Return the [x, y] coordinate for the center point of the cell that contains the specified text.  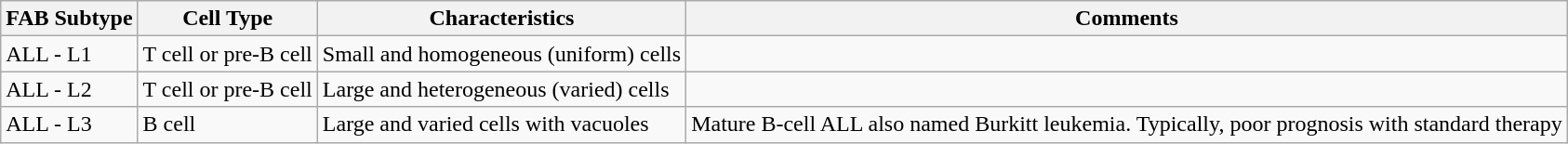
Characteristics [501, 19]
Cell Type [227, 19]
Large and varied cells with vacuoles [501, 124]
ALL - L1 [69, 54]
ALL - L3 [69, 124]
FAB Subtype [69, 19]
Small and homogeneous (uniform) cells [501, 54]
Mature B-cell ALL also named Burkitt leukemia. Typically, poor prognosis with standard therapy [1127, 124]
B cell [227, 124]
Comments [1127, 19]
Large and heterogeneous (varied) cells [501, 89]
ALL - L2 [69, 89]
